Search for the cell housing the specified text and yield its (X, Y) center coordinate. 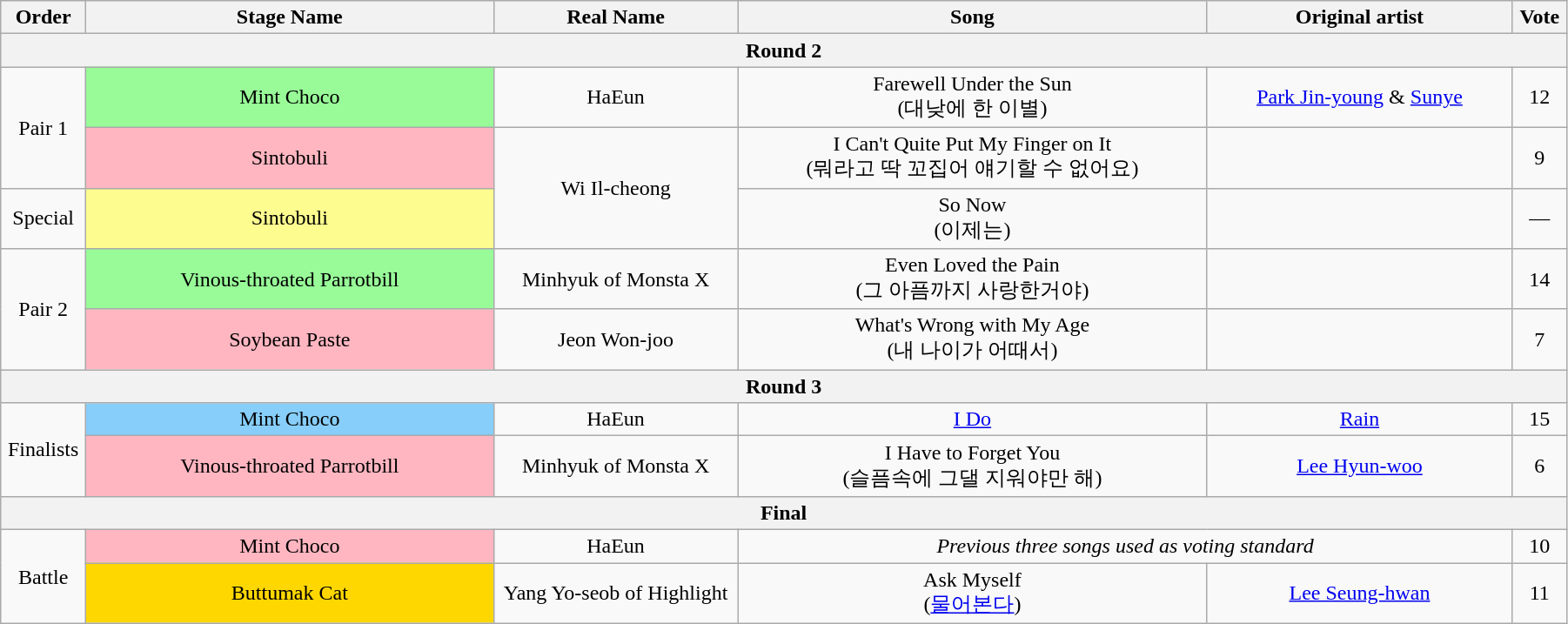
Jeon Won-joo (616, 339)
Final (784, 513)
Original artist (1359, 17)
I Do (973, 419)
15 (1539, 419)
7 (1539, 339)
11 (1539, 593)
Finalists (44, 450)
Round 3 (784, 386)
12 (1539, 97)
Soybean Paste (290, 339)
14 (1539, 279)
Wi Il-cheong (616, 188)
Pair 1 (44, 127)
I Have to Forget You(슬픔속에 그댈 지워야만 해) (973, 466)
Stage Name (290, 17)
So Now (이제는) (973, 218)
Previous three songs used as voting standard (1125, 546)
Vote (1539, 17)
Lee Hyun-woo (1359, 466)
Special (44, 218)
Yang Yo-seob of Highlight (616, 593)
9 (1539, 158)
Real Name (616, 17)
6 (1539, 466)
Buttumak Cat (290, 593)
Song (973, 17)
Lee Seung-hwan (1359, 593)
Order (44, 17)
Battle (44, 576)
Farewell Under the Sun(대낮에 한 이별) (973, 97)
What's Wrong with My Age(내 나이가 어때서) (973, 339)
— (1539, 218)
Even Loved the Pain(그 아픔까지 사랑한거야) (973, 279)
Rain (1359, 419)
Pair 2 (44, 310)
Ask Myself(물어본다) (973, 593)
Round 2 (784, 50)
Park Jin-young & Sunye (1359, 97)
I Can't Quite Put My Finger on It(뭐라고 딱 꼬집어 얘기할 수 없어요) (973, 158)
10 (1539, 546)
